Locate the cell with the specified text and output its [x, y] center coordinate. 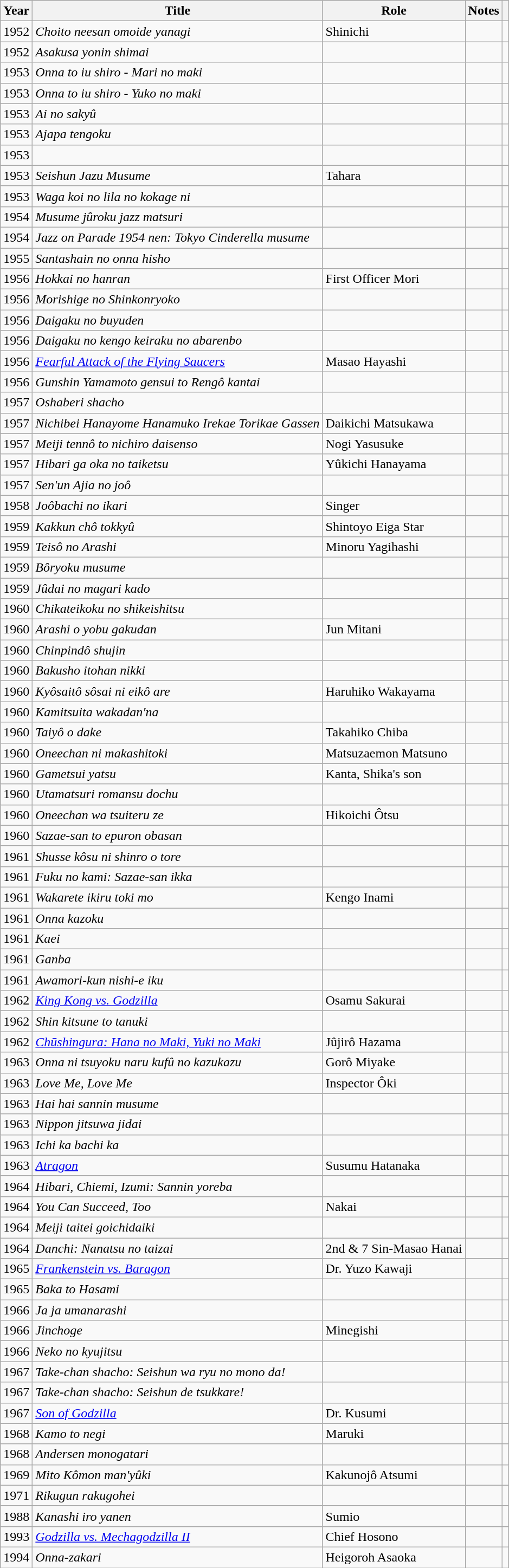
Meiji tennô to nichiro daisenso [178, 444]
Bôryoku musume [178, 567]
Susumu Hatanaka [394, 1165]
Jinchoge [178, 1331]
Matsuzaemon Matsuno [394, 753]
Musume jûroku jazz matsuri [178, 217]
Hibari, Chiemi, Izumi: Sannin yoreba [178, 1186]
King Kong vs. Godzilla [178, 1001]
Taiyô o dake [178, 733]
Oshaberi shacho [178, 403]
Choito neesan omoide yanagi [178, 31]
Oneechan ni makashitoki [178, 753]
Minegishi [394, 1331]
Nogi Yasusuke [394, 444]
Asakusa yonin shimai [178, 52]
Gunshin Yamamoto gensui to Rengô kantai [178, 382]
Chief Hosono [394, 1537]
Kanta, Shika's son [394, 774]
Gametsui yatsu [178, 774]
Shintoyo Eiga Star [394, 526]
Bakusho itohan nikki [178, 671]
Tahara [394, 176]
Dr. Yuzo Kawaji [394, 1269]
Shin kitsune to tanuki [178, 1021]
Baka to Hasami [178, 1290]
Osamu Sakurai [394, 1001]
Inspector Ôki [394, 1083]
Arashi o yobu gakudan [178, 630]
Nichibei Hanayome Hanamuko Irekae Torikae Gassen [178, 423]
Onna to iu shiro - Yuko no maki [178, 93]
Masao Hayashi [394, 361]
Gorô Miyake [394, 1062]
Utamatsuri romansu dochu [178, 794]
Hai hai sannin musume [178, 1104]
Heigoroh Asaoka [394, 1557]
Kakunojô Atsumi [394, 1475]
Kanashi iro yanen [178, 1516]
Son of Godzilla [178, 1413]
Mito Kômon man'yûki [178, 1475]
Shinichi [394, 31]
Shusse kôsu ni shinro o tore [178, 856]
Teisô no Arashi [178, 547]
Maruki [394, 1434]
Oneechan wa tsuiteru ze [178, 815]
Joôbachi no ikari [178, 506]
Onna ni tsuyoku naru kufû no kazukazu [178, 1062]
1988 [16, 1516]
1994 [16, 1557]
Morishige no Shinkonryoko [178, 300]
Fuku no kami: Sazae-san ikka [178, 877]
Kyôsaitô sôsai ni eikô are [178, 691]
Seishun Jazu Musume [178, 176]
Ai no sakyû [178, 114]
Daikichi Matsukawa [394, 423]
Hikoichi Ôtsu [394, 815]
1955 [16, 258]
Minoru Yagihashi [394, 547]
Nakai [394, 1207]
Santashain no onna hisho [178, 258]
Daigaku no kengo keiraku no abarenbo [178, 341]
Ja ja umanarashi [178, 1310]
Kengo Inami [394, 897]
Onna kazoku [178, 918]
Onna to iu shiro - Mari no maki [178, 73]
Ajapa tengoku [178, 134]
Title [178, 11]
Take-chan shacho: Seishun de tsukkare! [178, 1392]
1971 [16, 1495]
Takahiko Chiba [394, 733]
Haruhiko Wakayama [394, 691]
Sumio [394, 1516]
You Can Succeed, Too [178, 1207]
Rikugun rakugohei [178, 1495]
Year [16, 11]
Godzilla vs. Mechagodzilla II [178, 1537]
1958 [16, 506]
Daigaku no buyuden [178, 320]
Hibari ga oka no taiketsu [178, 464]
Andersen monogatari [178, 1454]
Jûjirô Hazama [394, 1042]
Sazae-san to epuron obasan [178, 835]
Singer [394, 506]
Awamori-kun nishi-e iku [178, 980]
Chūshingura: Hana no Maki, Yuki no Maki [178, 1042]
Kamitsuita wakadan'na [178, 712]
Role [394, 11]
1969 [16, 1475]
Wakarete ikiru toki mo [178, 897]
Ichi ka bachi ka [178, 1145]
Kamo to negi [178, 1434]
Love Me, Love Me [178, 1083]
Kakkun chô tokkyû [178, 526]
2nd & 7 Sin-Masao Hanai [394, 1248]
Jûdai no magari kado [178, 588]
Fearful Attack of the Flying Saucers [178, 361]
Ganba [178, 960]
Frankenstein vs. Baragon [178, 1269]
Nippon jitsuwa jidai [178, 1124]
Danchi: Nanatsu no taizai [178, 1248]
Kaei [178, 939]
Onna-zakari [178, 1557]
Hokkai no hanran [178, 279]
Chikateikoku no shikeishitsu [178, 609]
First Officer Mori [394, 279]
Jun Mitani [394, 630]
Jazz on Parade 1954 nen: Tokyo Cinderella musume [178, 237]
Dr. Kusumi [394, 1413]
1993 [16, 1537]
Waga koi no lila no kokage ni [178, 196]
Take-chan shacho: Seishun wa ryu no mono da! [178, 1372]
Yûkichi Hanayama [394, 464]
Sen'un Ajia no joô [178, 485]
Notes [484, 11]
Neko no kyujitsu [178, 1351]
Chinpindô shujin [178, 650]
Meiji taitei goichidaiki [178, 1227]
Atragon [178, 1165]
